Search for the cell housing the specified text and yield its (x, y) center coordinate. 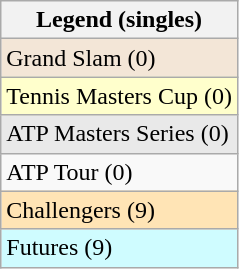
Tennis Masters Cup (0) (120, 96)
Challengers (9) (120, 210)
ATP Tour (0) (120, 172)
Futures (9) (120, 248)
ATP Masters Series (0) (120, 134)
Grand Slam (0) (120, 58)
Legend (singles) (120, 20)
